For the text-containing cell, return its midpoint in (X, Y) coordinate format. 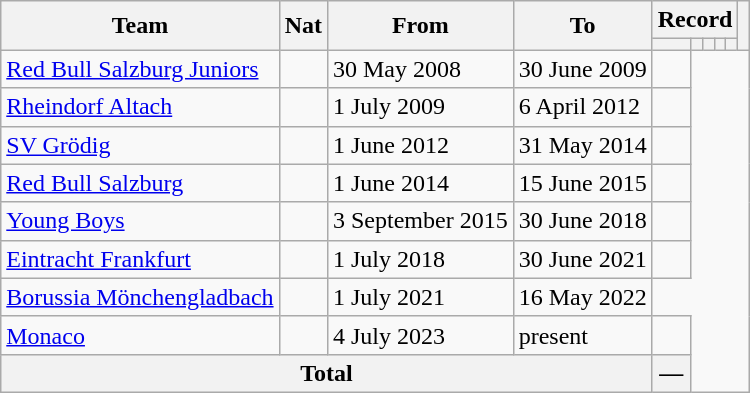
4 July 2023 (420, 335)
1 June 2012 (420, 145)
Record (695, 20)
Young Boys (140, 221)
1 June 2014 (420, 183)
— (671, 373)
1 July 2021 (420, 297)
31 May 2014 (582, 145)
30 May 2008 (420, 69)
present (582, 335)
To (582, 26)
6 April 2012 (582, 107)
1 July 2009 (420, 107)
Eintracht Frankfurt (140, 259)
1 July 2018 (420, 259)
30 June 2018 (582, 221)
Monaco (140, 335)
Red Bull Salzburg (140, 183)
Nat (303, 26)
30 June 2009 (582, 69)
16 May 2022 (582, 297)
Team (140, 26)
Borussia Mönchengladbach (140, 297)
30 June 2021 (582, 259)
Rheindorf Altach (140, 107)
Red Bull Salzburg Juniors (140, 69)
From (420, 26)
Total (326, 373)
SV Grödig (140, 145)
15 June 2015 (582, 183)
3 September 2015 (420, 221)
